Provide the (x, y) coordinate of the cell's center where the given text is located.  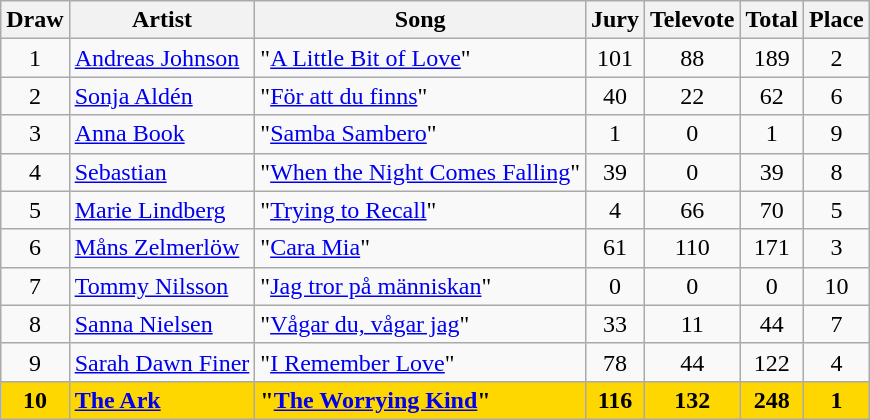
132 (692, 400)
101 (614, 58)
248 (772, 400)
Televote (692, 20)
Sonja Aldén (162, 96)
"Vågar du, vågar jag" (420, 324)
11 (692, 324)
33 (614, 324)
Place (837, 20)
78 (614, 362)
40 (614, 96)
Jury (614, 20)
110 (692, 248)
22 (692, 96)
62 (772, 96)
88 (692, 58)
"Jag tror på människan" (420, 286)
Total (772, 20)
"A Little Bit of Love" (420, 58)
"The Worrying Kind" (420, 400)
Sebastian (162, 172)
Andreas Johnson (162, 58)
Tommy Nilsson (162, 286)
171 (772, 248)
"Cara Mia" (420, 248)
Måns Zelmerlöw (162, 248)
Anna Book (162, 134)
Song (420, 20)
66 (692, 210)
"When the Night Comes Falling" (420, 172)
70 (772, 210)
"Trying to Recall" (420, 210)
Sarah Dawn Finer (162, 362)
The Ark (162, 400)
"Samba Sambero" (420, 134)
Sanna Nielsen (162, 324)
Draw (35, 20)
122 (772, 362)
Artist (162, 20)
"I Remember Love" (420, 362)
"För att du finns" (420, 96)
189 (772, 58)
116 (614, 400)
61 (614, 248)
Marie Lindberg (162, 210)
